Scan for the cell matching the given text and deliver its (x, y) coordinate at center. 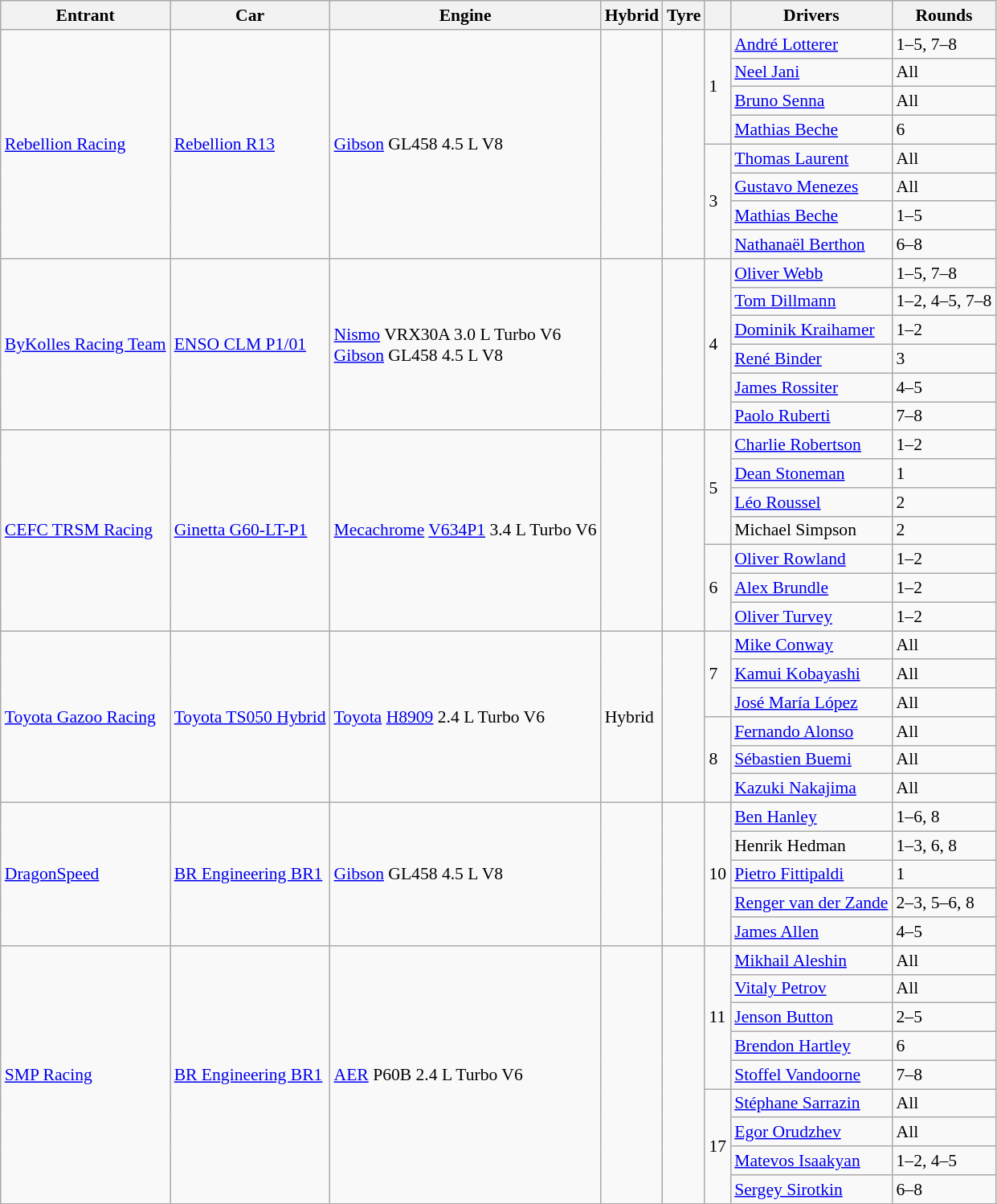
Tom Dillmann (811, 301)
Tyre (684, 15)
AER P60B 2.4 L Turbo V6 (466, 1075)
James Allen (811, 932)
ByKolles Racing Team (85, 345)
José María López (811, 702)
SMP Racing (85, 1075)
1–2, 4–5 (943, 1161)
Drivers (811, 15)
Toyota TS050 Hybrid (251, 717)
Engine (466, 15)
Mikhail Aleshin (811, 960)
CEFC TRSM Racing (85, 530)
Fernando Alonso (811, 731)
Oliver Webb (811, 273)
Dominik Kraihamer (811, 330)
8 (717, 760)
Toyota Gazoo Racing (85, 717)
2–5 (943, 1018)
Jenson Button (811, 1018)
André Lotterer (811, 44)
7 (717, 674)
Ben Hanley (811, 817)
Rebellion R13 (251, 145)
Brendon Hartley (811, 1046)
Renger van der Zande (811, 903)
Henrik Hedman (811, 846)
Léo Roussel (811, 502)
Nismo VRX30A 3.0 L Turbo V6Gibson GL458 4.5 L V8 (466, 345)
10 (717, 874)
Kazuki Nakajima (811, 788)
Mecachrome V634P1 3.4 L Turbo V6 (466, 530)
Dean Stoneman (811, 473)
Nathanaël Berthon (811, 244)
Pietro Fittipaldi (811, 874)
1–5 (943, 216)
Sergey Sirotkin (811, 1190)
Stéphane Sarrazin (811, 1104)
Oliver Rowland (811, 559)
Neel Jani (811, 72)
Paolo Ruberti (811, 416)
Oliver Turvey (811, 616)
Matevos Isaakyan (811, 1161)
Vitaly Petrov (811, 989)
Stoffel Vandoorne (811, 1075)
Ginetta G60-LT-P1 (251, 530)
Kamui Kobayashi (811, 674)
Rebellion Racing (85, 145)
11 (717, 1018)
Bruno Senna (811, 101)
Car (251, 15)
17 (717, 1146)
Alex Brundle (811, 588)
ENSO CLM P1/01 (251, 345)
Michael Simpson (811, 530)
Egor Orudzhev (811, 1132)
Toyota H8909 2.4 L Turbo V6 (466, 717)
Rounds (943, 15)
1–2, 4–5, 7–8 (943, 301)
1–3, 6, 8 (943, 846)
Charlie Robertson (811, 445)
Sébastien Buemi (811, 760)
René Binder (811, 359)
James Rossiter (811, 387)
2–3, 5–6, 8 (943, 903)
Gustavo Menezes (811, 187)
Mike Conway (811, 645)
5 (717, 488)
Thomas Laurent (811, 158)
4 (717, 345)
Entrant (85, 15)
DragonSpeed (85, 874)
1–6, 8 (943, 817)
